Output the (X, Y) coordinate of the center of the cell containing the given text.  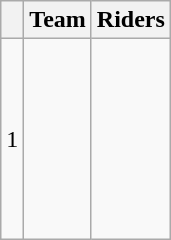
Team (58, 20)
Riders (130, 20)
1 (12, 139)
